Provide the (x, y) coordinate of the cell's center where the given text is located.  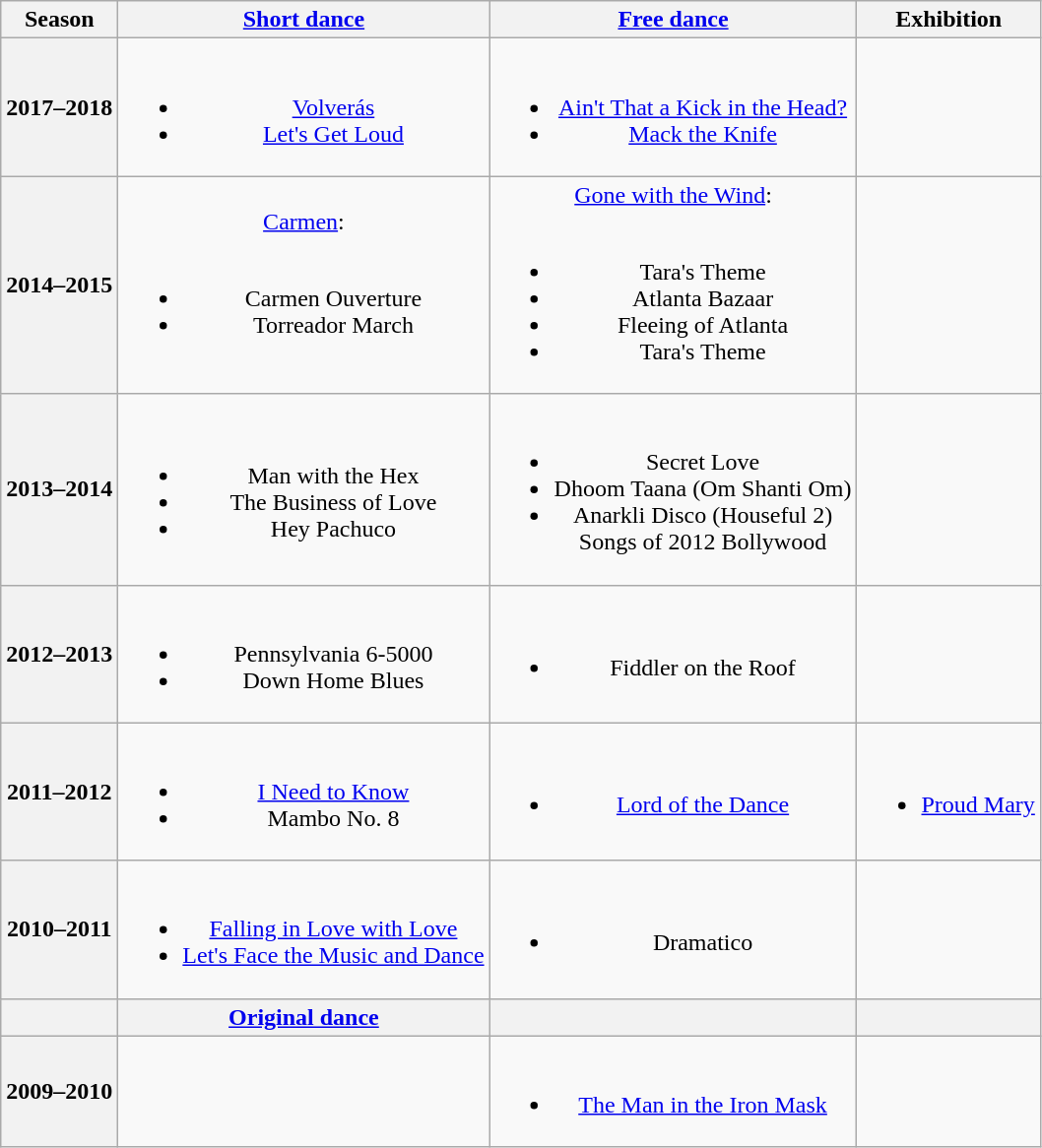
2010–2011 (59, 929)
Exhibition (948, 20)
2012–2013 (59, 654)
2017–2018 (59, 107)
Volverás Let's Get Loud (303, 107)
The Man in the Iron Mask (674, 1091)
Falling in Love with Love Let's Face the Music and Dance (303, 929)
Gone with the Wind: Tara's Theme Atlanta BazaarFleeing of AtlantaTara's Theme (674, 286)
Proud Mary (948, 792)
Fiddler on the Roof (674, 654)
2014–2015 (59, 286)
Ain't That a Kick in the Head? Mack the Knife (674, 107)
Season (59, 20)
Free dance (674, 20)
2009–2010 (59, 1091)
Dramatico (674, 929)
Man with the Hex The Business of Love Hey Pachuco (303, 489)
Secret Love Dhoom Taana (Om Shanti Om)Anarkli Disco (Houseful 2) Songs of 2012 Bollywood (674, 489)
2011–2012 (59, 792)
Short dance (303, 20)
2013–2014 (59, 489)
Pennsylvania 6-5000 Down Home Blues (303, 654)
Lord of the Dance (674, 792)
Original dance (303, 1017)
Carmen: Carmen Ouverture Torreador March (303, 286)
I Need to Know Mambo No. 8 (303, 792)
